For the text-containing cell, return its midpoint in [X, Y] coordinate format. 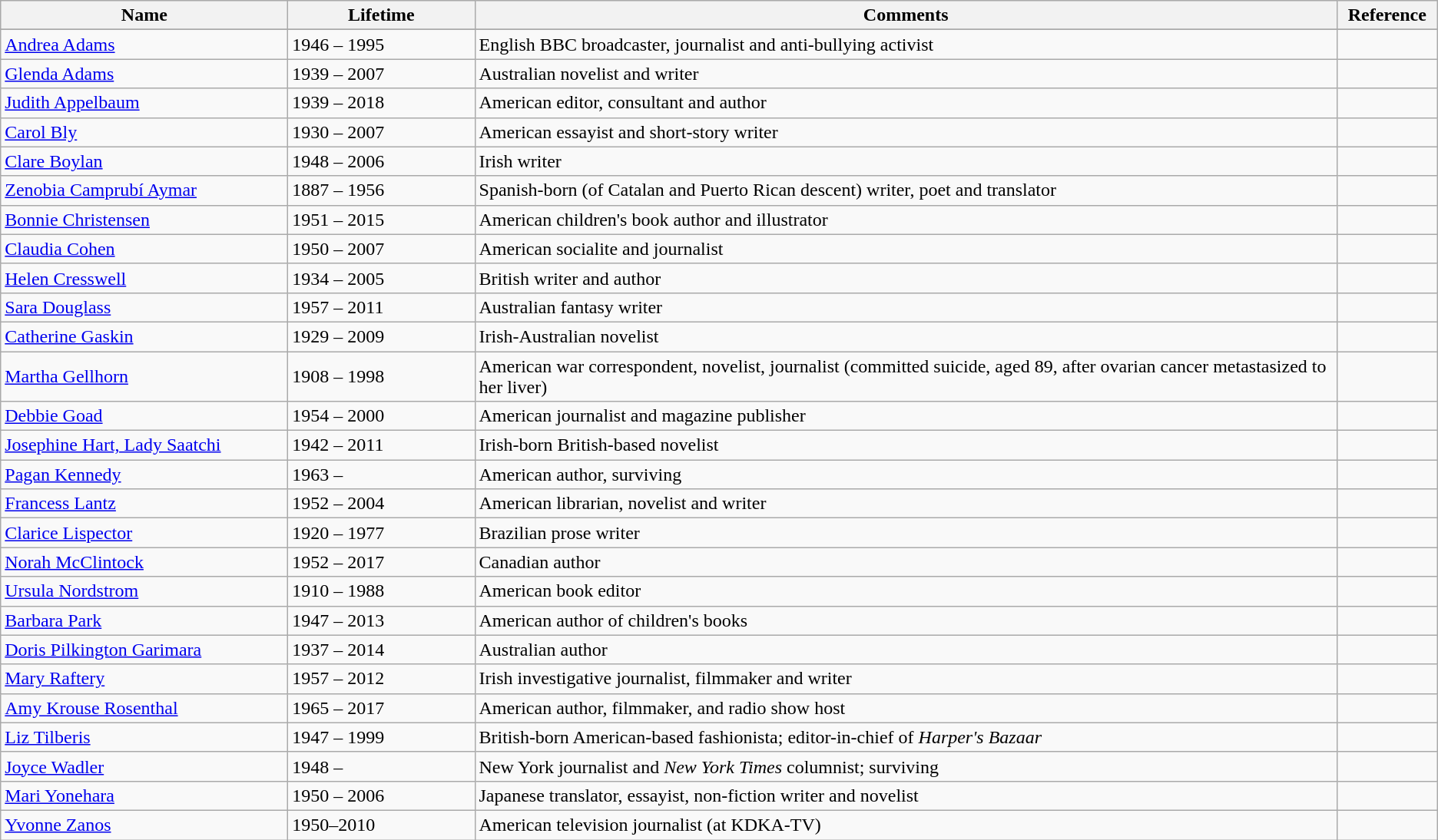
American author of children's books [906, 620]
Lifetime [381, 15]
Amy Krouse Rosenthal [144, 708]
Japanese translator, essayist, non-fiction writer and novelist [906, 795]
Clare Boylan [144, 161]
Name [144, 15]
1965 – 2017 [381, 708]
1948 – [381, 766]
Brazilian prose writer [906, 533]
Zenobia Camprubí Aymar [144, 190]
1930 – 2007 [381, 132]
American book editor [906, 591]
1887 – 1956 [381, 190]
British-born American-based fashionista; editor-in-chief of Harper's Bazaar [906, 737]
1939 – 2018 [381, 103]
Catherine Gaskin [144, 336]
Canadian author [906, 562]
American editor, consultant and author [906, 103]
Yvonne Zanos [144, 825]
Francess Lantz [144, 504]
Josephine Hart, Lady Saatchi [144, 445]
British writer and author [906, 278]
Irish investigative journalist, filmmaker and writer [906, 679]
1929 – 2009 [381, 336]
American war correspondent, novelist, journalist (committed suicide, aged 89, after ovarian cancer metastasized to her liver) [906, 376]
New York journalist and New York Times columnist; surviving [906, 766]
Mari Yonehara [144, 795]
1946 – 1995 [381, 45]
American essayist and short-story writer [906, 132]
Clarice Lispector [144, 533]
Glenda Adams [144, 74]
Spanish-born (of Catalan and Puerto Rican descent) writer, poet and translator [906, 190]
1954 – 2000 [381, 416]
1950 – 2007 [381, 249]
1952 – 2004 [381, 504]
Judith Appelbaum [144, 103]
American children's book author and illustrator [906, 220]
1934 – 2005 [381, 278]
Martha Gellhorn [144, 376]
American television journalist (at KDKA-TV) [906, 825]
1948 – 2006 [381, 161]
Doris Pilkington Garimara [144, 650]
1942 – 2011 [381, 445]
1947 – 1999 [381, 737]
Barbara Park [144, 620]
1908 – 1998 [381, 376]
Bonnie Christensen [144, 220]
English BBC broadcaster, journalist and anti-bullying activist [906, 45]
Pagan Kennedy [144, 475]
1950–2010 [381, 825]
Liz Tilberis [144, 737]
1952 – 2017 [381, 562]
Ursula Nordstrom [144, 591]
Mary Raftery [144, 679]
Reference [1387, 15]
Irish-born British-based novelist [906, 445]
Australian novelist and writer [906, 74]
American socialite and journalist [906, 249]
1950 – 2006 [381, 795]
Comments [906, 15]
Helen Cresswell [144, 278]
American journalist and magazine publisher [906, 416]
Claudia Cohen [144, 249]
1951 – 2015 [381, 220]
1947 – 2013 [381, 620]
1957 – 2012 [381, 679]
Debbie Goad [144, 416]
1910 – 1988 [381, 591]
American author, surviving [906, 475]
Australian fantasy writer [906, 307]
1939 – 2007 [381, 74]
Carol Bly [144, 132]
Irish-Australian novelist [906, 336]
Irish writer [906, 161]
Joyce Wadler [144, 766]
American librarian, novelist and writer [906, 504]
1963 – [381, 475]
Sara Douglass [144, 307]
Australian author [906, 650]
American author, filmmaker, and radio show host [906, 708]
Norah McClintock [144, 562]
1920 – 1977 [381, 533]
1957 – 2011 [381, 307]
Andrea Adams [144, 45]
1937 – 2014 [381, 650]
